Return the [X, Y] coordinate for the center point of the cell that contains the specified text.  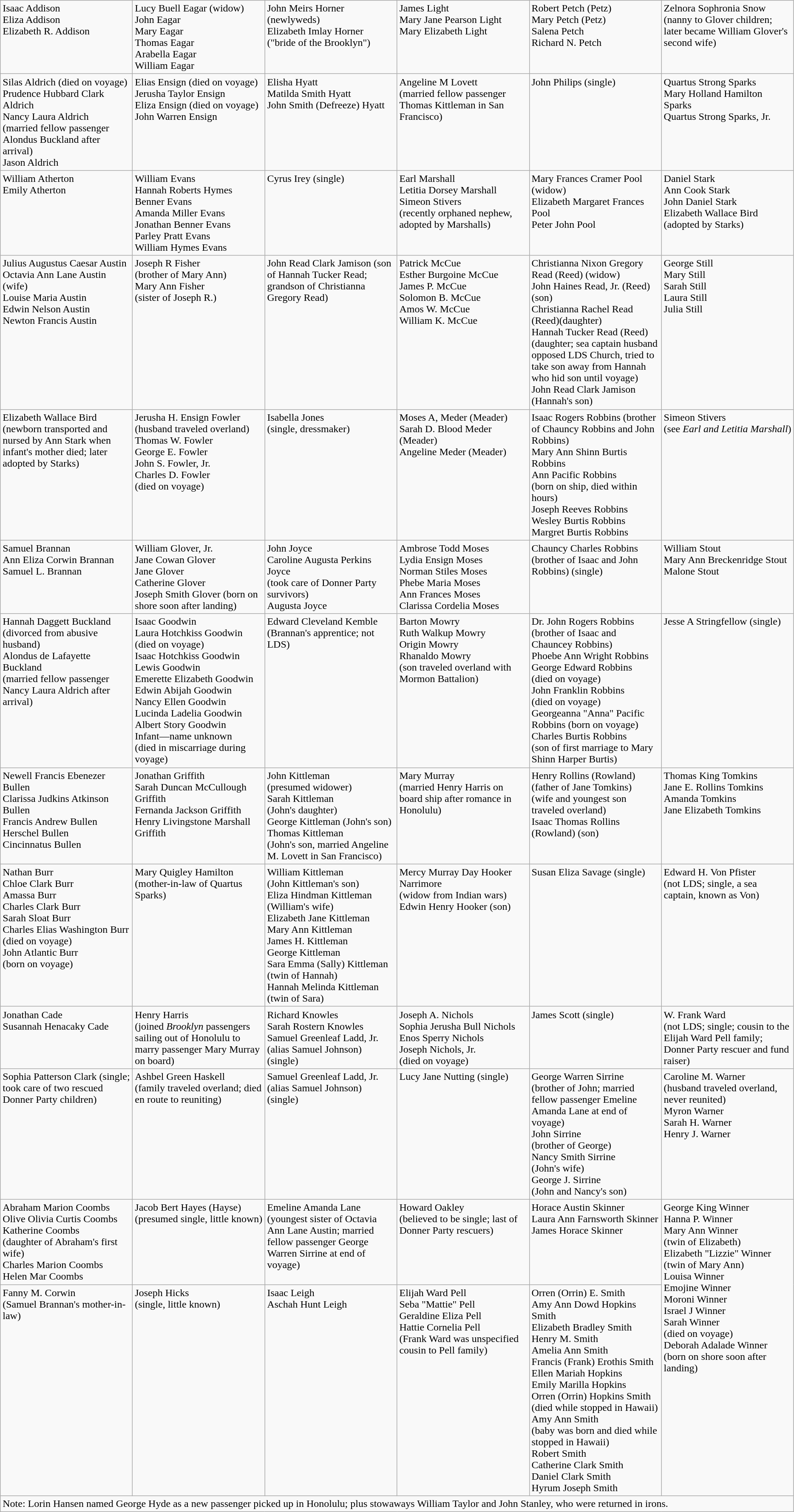
Emeline Amanda Lane (youngest sister of Octavia Ann Lane Austin; married fellow passenger George Warren Sirrine at end of voyage) [331, 1242]
Jonathan CadeSusannah Henacaky Cade [66, 1037]
Thomas King TomkinsJane E. Rollins TomkinsAmanda TomkinsJane Elizabeth Tomkins [728, 816]
Julius Augustus Caesar AustinOctavia Ann Lane Austin (wife)Louise Maria AustinEdwin Nelson AustinNewton Francis Austin [66, 332]
William StoutMary Ann Breckenridge StoutMalone Stout [728, 577]
William EvansHannah Roberts Hymes Benner EvansAmanda Miller EvansJonathan Benner EvansParley Pratt EvansWilliam Hymes Evans [199, 213]
Henry Harris(joined Brooklyn passengers sailing out of Honolulu to marry passenger Mary Murray on board) [199, 1037]
Isabella Jones(single, dressmaker) [331, 475]
Silas Aldrich (died on voyage)Prudence Hubbard Clark AldrichNancy Laura Aldrich(married fellow passenger Alondus Buckland after arrival)Jason Aldrich [66, 122]
Jerusha H. Ensign Fowler (husband traveled overland)Thomas W. FowlerGeorge E. FowlerJohn S. Fowler, Jr.Charles D. Fowler(died on voyage) [199, 475]
Samuel Greenleaf Ladd, Jr. (alias Samuel Johnson) (single) [331, 1134]
Hannah Daggett Buckland (divorced from abusive husband)Alondus de Lafayette Buckland(married fellow passenger Nancy Laura Aldrich after arrival) [66, 691]
Angeline M Lovett(married fellow passenger Thomas Kittleman in San Francisco) [463, 122]
Isaac AddisonEliza AddisonElizabeth R. Addison [66, 37]
W. Frank Ward(not LDS; single; cousin to the Elijah Ward Pell family; Donner Party rescuer and fund raiser) [728, 1037]
Daniel StarkAnn Cook StarkJohn Daniel StarkElizabeth Wallace Bird (adopted by Starks) [728, 213]
Mercy Murray Day Hooker Narrimore(widow from Indian wars)Edwin Henry Hooker (son) [463, 935]
Elisha HyattMatilda Smith HyattJohn Smith (Defreeze) Hyatt [331, 122]
Patrick McCueEsther Burgoine McCueJames P. McCueSolomon B. McCueAmos W. McCueWilliam K. McCue [463, 332]
Jonathan GriffithSarah Duncan McCullough GriffithFernanda Jackson GriffithHenry Livingstone Marshall Griffith [199, 816]
John Meirs Horner (newlyweds)Elizabeth Imlay Horner("bride of the Brooklyn") [331, 37]
Zelnora Sophronia Snow (nanny to Glover children; later became William Glover's second wife) [728, 37]
Simeon Stivers(see Earl and Letitia Marshall) [728, 475]
John Philips (single) [595, 122]
Richard KnowlesSarah Rostern KnowlesSamuel Greenleaf Ladd, Jr. (alias Samuel Johnson) (single) [331, 1037]
Samuel BrannanAnn Eliza Corwin BrannanSamuel L. Brannan [66, 577]
Mary Quigley Hamilton(mother-in-law of Quartus Sparks) [199, 935]
Abraham Marion CoombsOlive Olivia Curtis CoombsKatherine Coombs(daughter of Abraham's first wife)Charles Marion CoombsHelen Mar Coombs [66, 1242]
Moses A, Meder (Meader)Sarah D. Blood Meder (Meader)Angeline Meder (Meader) [463, 475]
Quartus Strong SparksMary Holland Hamilton SparksQuartus Strong Sparks, Jr. [728, 122]
Jesse A Stringfellow (single) [728, 691]
Ambrose Todd MosesLydia Ensign MosesNorman Stiles MosesPhebe Maria MosesAnn Frances MosesClarissa Cordelia Moses [463, 577]
Joseph Hicks(single, little known) [199, 1390]
Joseph A. NicholsSophia Jerusha Bull NicholsEnos Sperry NicholsJoseph Nichols, Jr.(died on voyage) [463, 1037]
John JoyceCaroline Augusta Perkins Joyce(took care of Donner Party survivors)Augusta Joyce [331, 577]
Lucy Buell Eagar (widow)John EagarMary EagarThomas EagarArabella EagarWilliam Eagar [199, 37]
Howard Oakley(believed to be single; last of Donner Party rescuers) [463, 1242]
James Scott (single) [595, 1037]
Fanny M. Corwin(Samuel Brannan's mother-in-law) [66, 1390]
Sophia Patterson Clark (single; took care of two rescued Donner Party children) [66, 1134]
Robert Petch (Petz)Mary Petch (Petz)Salena PetchRichard N. Petch [595, 37]
Cyrus Irey (single) [331, 213]
Susan Eliza Savage (single) [595, 935]
Newell Francis Ebenezer BullenClarissa Judkins Atkinson BullenFrancis Andrew BullenHerschel BullenCincinnatus Bullen [66, 816]
Mary Frances Cramer Pool (widow)Elizabeth Margaret Frances PoolPeter John Pool [595, 213]
Chauncy Charles Robbins (brother of Isaac and John Robbins) (single) [595, 577]
William AthertonEmily Atherton [66, 213]
James LightMary Jane Pearson LightMary Elizabeth Light [463, 37]
Elijah Ward PellSeba "Mattie" PellGeraldine Eliza PellHattie Cornelia Pell(Frank Ward was unspecified cousin to Pell family) [463, 1390]
Joseph R Fisher(brother of Mary Ann)Mary Ann Fisher(sister of Joseph R.) [199, 332]
Edward Cleveland Kemble (Brannan's apprentice; not LDS) [331, 691]
Horace Austin SkinnerLaura Ann Farnsworth SkinnerJames Horace Skinner [595, 1242]
John Read Clark Jamison (son of Hannah Tucker Read; grandson of Christianna Gregory Read) [331, 332]
Caroline M. Warner(husband traveled overland, never reunited)Myron WarnerSarah H. WarnerHenry J. Warner [728, 1134]
Elizabeth Wallace Bird (newborn transported and nursed by Ann Stark when infant's mother died; later adopted by Starks) [66, 475]
Edward H. Von Pfister(not LDS; single, a sea captain, known as Von) [728, 935]
Isaac LeighAschah Hunt Leigh [331, 1390]
Lucy Jane Nutting (single) [463, 1134]
Elias Ensign (died on voyage)Jerusha Taylor EnsignEliza Ensign (died on voyage)John Warren Ensign [199, 122]
George StillMary StillSarah StillLaura StillJulia Still [728, 332]
Henry Rollins (Rowland) (father of Jane Tomkins)(wife and youngest son traveled overland)Isaac Thomas Rollins (Rowland) (son) [595, 816]
William Glover, Jr.Jane Cowan GloverJane GloverCatherine GloverJoseph Smith Glover (born on shore soon after landing) [199, 577]
Barton MowryRuth Walkup MowryOrigin MowryRhanaldo Mowry(son traveled overland with Mormon Battalion) [463, 691]
Ashbel Green Haskell(family traveled overland; died en route to reuniting) [199, 1134]
Mary Murray(married Henry Harris on board ship after romance in Honolulu) [463, 816]
Jacob Bert Hayes (Hayse) (presumed single, little known) [199, 1242]
Earl MarshallLetitia Dorsey MarshallSimeon Stivers(recently orphaned nephew, adopted by Marshalls) [463, 213]
